Find where the given text appears and provide that cell's center as [X, Y] coordinate. 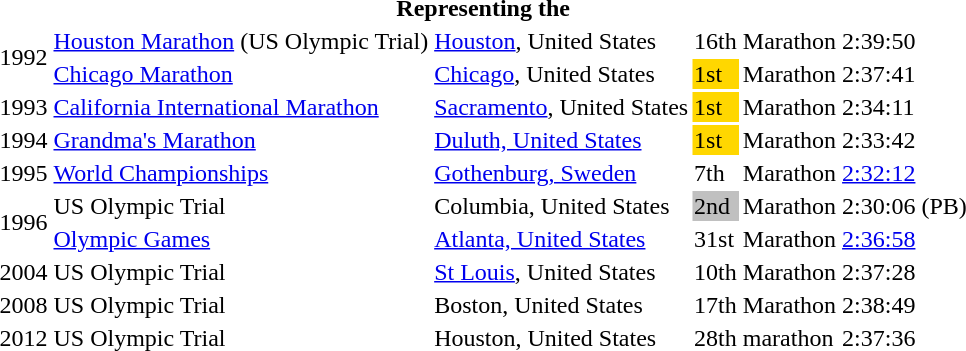
St Louis, United States [562, 272]
Houston Marathon (US Olympic Trial) [241, 41]
Grandma's Marathon [241, 140]
16th [716, 41]
Boston, United States [562, 305]
Chicago Marathon [241, 74]
Houston, United States [562, 41]
California International Marathon [241, 107]
Atlanta, United States [562, 239]
World Championships [241, 173]
2nd [716, 206]
Chicago, United States [562, 74]
Gothenburg, Sweden [562, 173]
Columbia, United States [562, 206]
17th [716, 305]
Duluth, United States [562, 140]
Olympic Games [241, 239]
10th [716, 272]
7th [716, 173]
31st [716, 239]
Sacramento, United States [562, 107]
